From the cell containing the given text, extract its center point as (X, Y) coordinate. 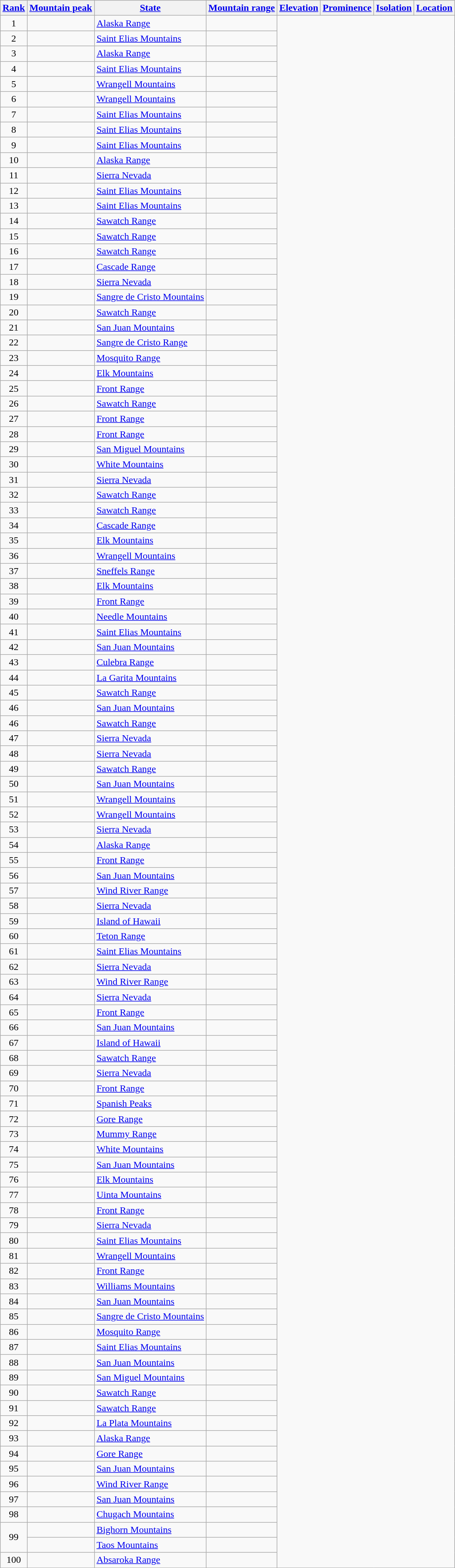
Teton Range (150, 936)
81 (14, 1256)
64 (14, 997)
37 (14, 571)
93 (14, 1438)
89 (14, 1377)
54 (14, 845)
72 (14, 1119)
24 (14, 373)
State (150, 8)
Mountain range (242, 8)
66 (14, 1027)
41 (14, 632)
11 (14, 175)
79 (14, 1225)
21 (14, 327)
2 (14, 38)
84 (14, 1301)
Isolation (394, 8)
91 (14, 1408)
Needle Mountains (150, 616)
87 (14, 1347)
50 (14, 784)
Mummy Range (150, 1134)
Taos Mountains (150, 1545)
76 (14, 1180)
85 (14, 1317)
33 (14, 510)
Absaroka Range (150, 1560)
67 (14, 1043)
78 (14, 1210)
Rank (14, 8)
18 (14, 282)
35 (14, 541)
6 (14, 99)
59 (14, 921)
5 (14, 84)
Sneffels Range (150, 571)
La Garita Mountains (150, 678)
47 (14, 738)
Mountain peak (61, 8)
3 (14, 54)
55 (14, 860)
80 (14, 1241)
29 (14, 449)
4 (14, 69)
65 (14, 1012)
58 (14, 906)
57 (14, 890)
Spanish Peaks (150, 1103)
14 (14, 221)
Sangre de Cristo Range (150, 343)
92 (14, 1423)
31 (14, 480)
82 (14, 1271)
10 (14, 160)
12 (14, 191)
32 (14, 495)
Williams Mountains (150, 1286)
Prominence (347, 8)
75 (14, 1165)
53 (14, 830)
1 (14, 23)
13 (14, 206)
90 (14, 1392)
98 (14, 1514)
43 (14, 662)
99 (14, 1537)
Bighorn Mountains (150, 1530)
74 (14, 1149)
71 (14, 1103)
61 (14, 952)
49 (14, 769)
68 (14, 1058)
77 (14, 1195)
73 (14, 1134)
48 (14, 754)
52 (14, 814)
44 (14, 678)
7 (14, 114)
26 (14, 403)
62 (14, 967)
39 (14, 601)
20 (14, 312)
45 (14, 693)
9 (14, 145)
86 (14, 1332)
25 (14, 388)
69 (14, 1073)
97 (14, 1499)
56 (14, 875)
Location (434, 8)
La Plata Mountains (150, 1423)
95 (14, 1469)
Culebra Range (150, 662)
30 (14, 465)
34 (14, 525)
94 (14, 1454)
23 (14, 358)
8 (14, 130)
Chugach Mountains (150, 1514)
70 (14, 1088)
96 (14, 1484)
16 (14, 251)
Uinta Mountains (150, 1195)
60 (14, 936)
28 (14, 434)
63 (14, 982)
15 (14, 236)
19 (14, 297)
40 (14, 616)
36 (14, 556)
88 (14, 1362)
27 (14, 419)
17 (14, 267)
83 (14, 1286)
51 (14, 799)
22 (14, 343)
100 (14, 1560)
Elevation (299, 8)
38 (14, 586)
42 (14, 647)
